Provide the [x, y] coordinate of the cell's center where the given text is located.  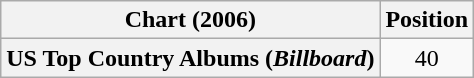
Chart (2006) [190, 20]
40 [427, 58]
Position [427, 20]
US Top Country Albums (Billboard) [190, 58]
